Determine the (x, y) coordinate at the center of the cell enclosing the given text.  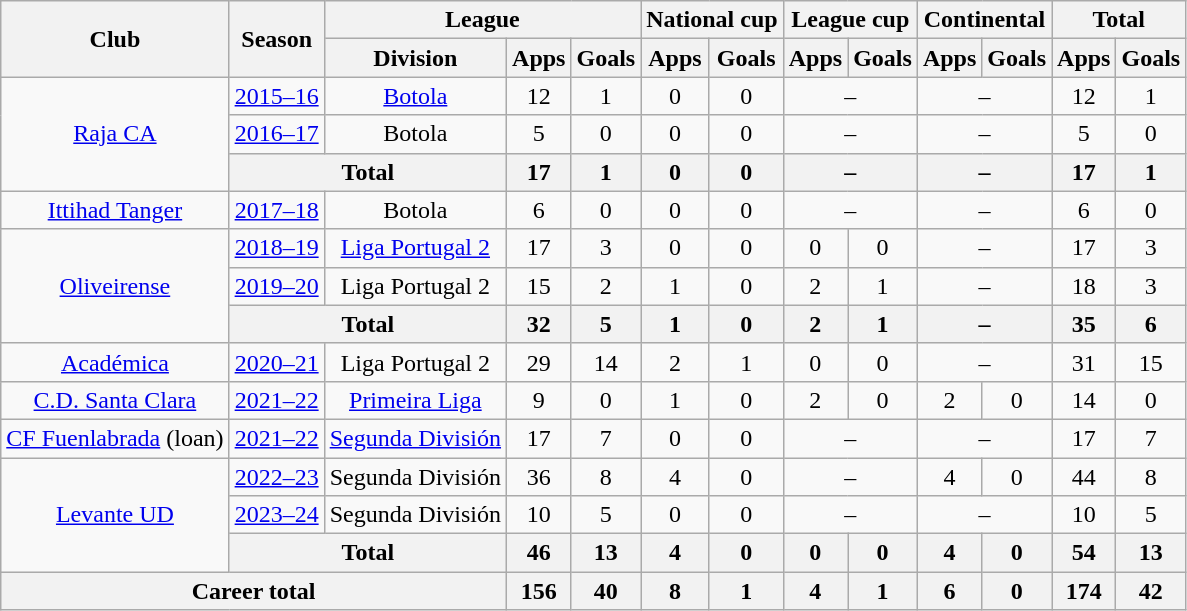
32 (539, 324)
36 (539, 477)
Season (276, 39)
2022–23 (276, 477)
League cup (850, 20)
Raja CA (115, 134)
2023–24 (276, 515)
42 (1151, 591)
Ittihad Tanger (115, 210)
Levante UD (115, 515)
46 (539, 553)
Division (415, 58)
54 (1084, 553)
174 (1084, 591)
156 (539, 591)
Continental (984, 20)
National cup (712, 20)
League (482, 20)
C.D. Santa Clara (115, 400)
Oliveirense (115, 286)
Primeira Liga (415, 400)
Club (115, 39)
2017–18 (276, 210)
29 (539, 362)
2015–16 (276, 96)
9 (539, 400)
35 (1084, 324)
40 (606, 591)
2019–20 (276, 286)
2020–21 (276, 362)
18 (1084, 286)
31 (1084, 362)
44 (1084, 477)
CF Fuenlabrada (loan) (115, 438)
Career total (254, 591)
2018–19 (276, 248)
Académica (115, 362)
2016–17 (276, 134)
